Find where the given text appears and provide that cell's center as [x, y] coordinate. 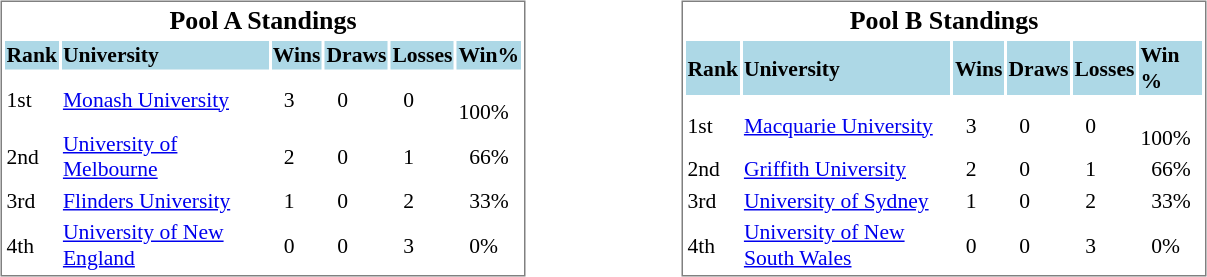
Macquarie University [846, 125]
University of Melbourne [164, 157]
Win % [1170, 68]
Win% [489, 55]
Griffith University [846, 169]
Pool B Standings [944, 22]
Pool A Standings [263, 22]
University of Sydney [846, 200]
University of New England [164, 245]
Flinders University [164, 200]
Monash University [164, 99]
University of New South Wales [846, 245]
